Find where the given text appears and provide that cell's center as [x, y] coordinate. 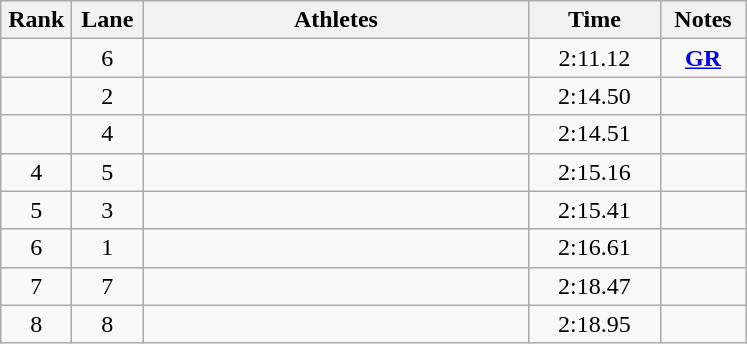
2:14.50 [594, 96]
Rank [36, 20]
2:15.41 [594, 210]
2:16.61 [594, 248]
2:11.12 [594, 58]
Athletes [336, 20]
GR [703, 58]
2:18.47 [594, 286]
2 [108, 96]
Time [594, 20]
1 [108, 248]
3 [108, 210]
2:15.16 [594, 172]
2:14.51 [594, 134]
2:18.95 [594, 324]
Notes [703, 20]
Lane [108, 20]
